Capture the cell that displays the provided text and extract its [x, y] central coordinate. 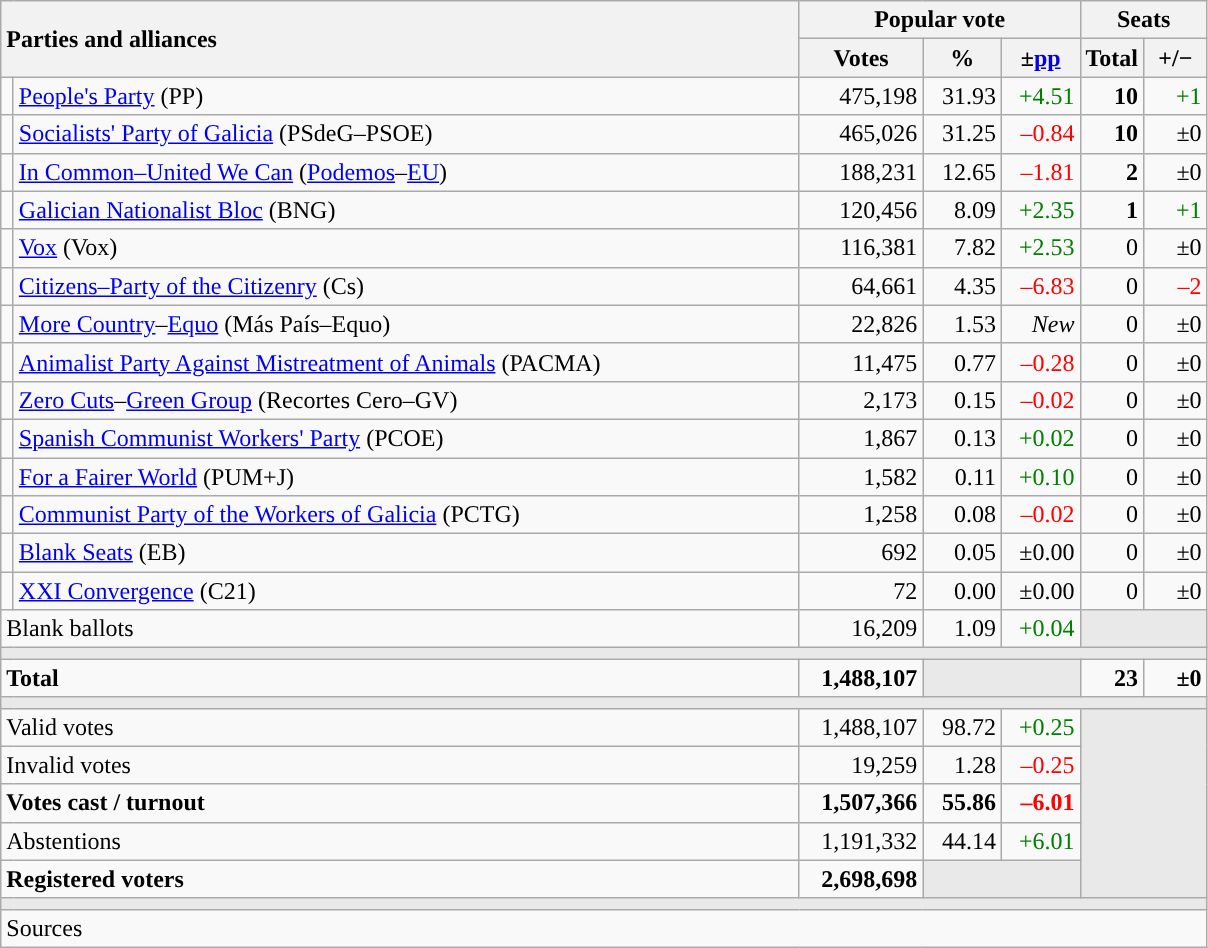
692 [861, 553]
+4.51 [1040, 96]
0.00 [962, 591]
–0.84 [1040, 134]
44.14 [962, 841]
0.15 [962, 400]
116,381 [861, 248]
72 [861, 591]
1,191,332 [861, 841]
+0.10 [1040, 477]
1,507,366 [861, 803]
–6.83 [1040, 286]
120,456 [861, 210]
475,198 [861, 96]
Socialists' Party of Galicia (PSdeG–PSOE) [406, 134]
1.09 [962, 629]
Galician Nationalist Bloc (BNG) [406, 210]
XXI Convergence (C21) [406, 591]
1,582 [861, 477]
23 [1112, 678]
16,209 [861, 629]
–0.28 [1040, 362]
+2.35 [1040, 210]
1,258 [861, 515]
–6.01 [1040, 803]
64,661 [861, 286]
1.53 [962, 324]
2 [1112, 172]
% [962, 58]
+/− [1176, 58]
Sources [604, 928]
Vox (Vox) [406, 248]
7.82 [962, 248]
–2 [1176, 286]
Invalid votes [400, 765]
Blank ballots [400, 629]
+0.25 [1040, 727]
Citizens–Party of the Citizenry (Cs) [406, 286]
Communist Party of the Workers of Galicia (PCTG) [406, 515]
12.65 [962, 172]
Seats [1144, 20]
31.93 [962, 96]
–1.81 [1040, 172]
Spanish Communist Workers' Party (PCOE) [406, 438]
2,698,698 [861, 879]
188,231 [861, 172]
1.28 [962, 765]
0.08 [962, 515]
+0.02 [1040, 438]
Animalist Party Against Mistreatment of Animals (PACMA) [406, 362]
0.11 [962, 477]
Popular vote [940, 20]
In Common–United We Can (Podemos–EU) [406, 172]
0.13 [962, 438]
+0.04 [1040, 629]
1 [1112, 210]
0.77 [962, 362]
More Country–Equo (Más País–Equo) [406, 324]
465,026 [861, 134]
8.09 [962, 210]
19,259 [861, 765]
4.35 [962, 286]
2,173 [861, 400]
Votes cast / turnout [400, 803]
±pp [1040, 58]
Votes [861, 58]
Registered voters [400, 879]
31.25 [962, 134]
For a Fairer World (PUM+J) [406, 477]
Valid votes [400, 727]
Zero Cuts–Green Group (Recortes Cero–GV) [406, 400]
Blank Seats (EB) [406, 553]
–0.25 [1040, 765]
55.86 [962, 803]
+6.01 [1040, 841]
11,475 [861, 362]
22,826 [861, 324]
98.72 [962, 727]
+2.53 [1040, 248]
People's Party (PP) [406, 96]
Abstentions [400, 841]
1,867 [861, 438]
New [1040, 324]
Parties and alliances [400, 39]
0.05 [962, 553]
